For the text-containing cell, return its midpoint in (X, Y) coordinate format. 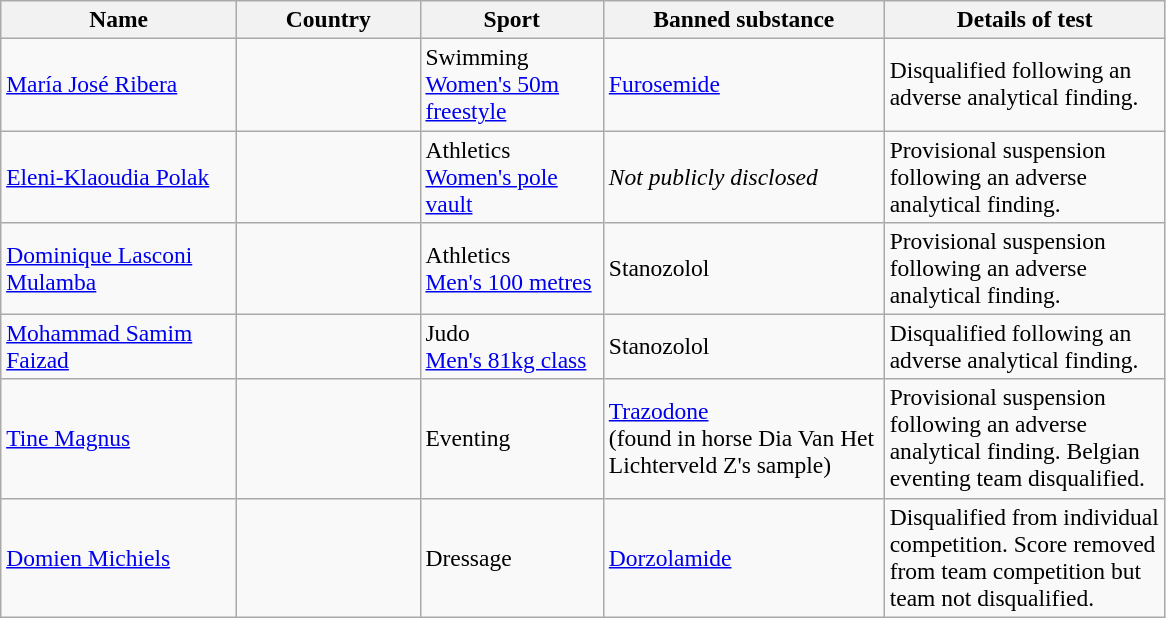
Country (328, 19)
Dominique Lasconi Mulamba (119, 268)
Sport (512, 19)
Swimming Women's 50m freestyle (512, 84)
María José Ribera (119, 84)
Eleni-Klaoudia Polak (119, 176)
Athletics Women's pole vault (512, 176)
Name (119, 19)
Domien Michiels (119, 558)
Disqualified from individual competition. Score removed from team competition but team not disqualified. (1024, 558)
Tine Magnus (119, 438)
Details of test (1024, 19)
Eventing (512, 438)
Judo Men's 81kg class (512, 346)
Provisional suspension following an adverse analytical finding. Belgian eventing team disqualified. (1024, 438)
Not publicly disclosed (744, 176)
Trazodone(found in horse Dia Van Het Lichterveld Z's sample) (744, 438)
Dressage (512, 558)
Dorzolamide (744, 558)
Banned substance (744, 19)
Furosemide (744, 84)
Mohammad Samim Faizad (119, 346)
Athletics Men's 100 metres (512, 268)
